For the text-containing cell, return its midpoint in [x, y] coordinate format. 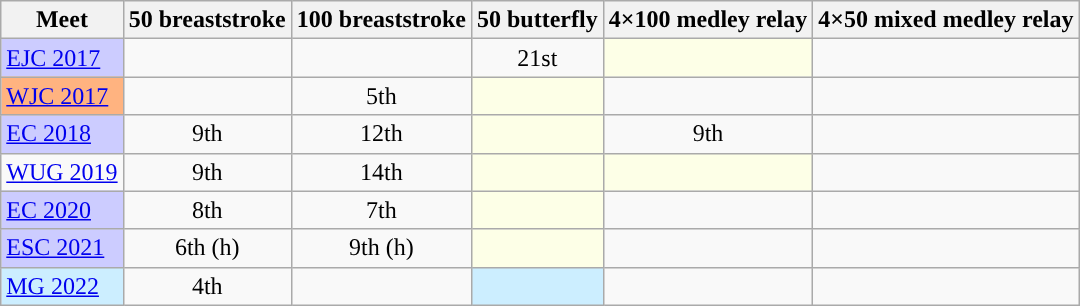
6th (h) [207, 248]
4×50 mixed medley relay [946, 20]
50 butterfly [537, 20]
7th [381, 210]
4×100 medley relay [708, 20]
14th [381, 172]
8th [207, 210]
WUG 2019 [62, 172]
EC 2018 [62, 134]
ESC 2021 [62, 248]
21st [537, 58]
WJC 2017 [62, 96]
Meet [62, 20]
EC 2020 [62, 210]
MG 2022 [62, 286]
9th (h) [381, 248]
100 breaststroke [381, 20]
12th [381, 134]
5th [381, 96]
4th [207, 286]
50 breaststroke [207, 20]
EJC 2017 [62, 58]
